Search for the cell housing the specified text and yield its (X, Y) center coordinate. 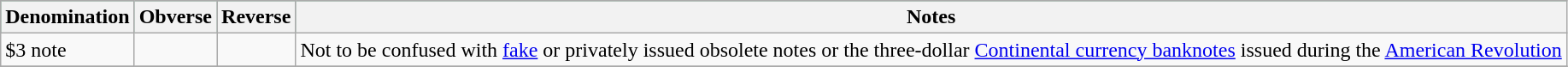
Notes (931, 17)
$3 note (68, 50)
Obverse (175, 17)
Denomination (68, 17)
Reverse (256, 17)
